Find where the given text appears and provide that cell's center as [x, y] coordinate. 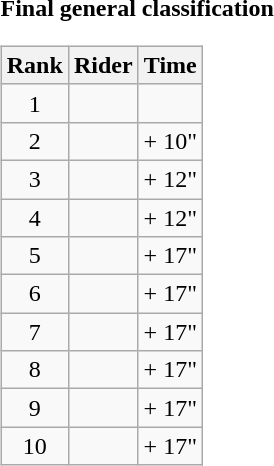
9 [34, 408]
Rank [34, 65]
7 [34, 332]
4 [34, 217]
Time [170, 65]
3 [34, 179]
6 [34, 294]
1 [34, 103]
8 [34, 370]
Rider [103, 65]
2 [34, 141]
10 [34, 446]
5 [34, 256]
+ 10" [170, 141]
